Extract the [X, Y] coordinate from the center of the cell holding the provided text.  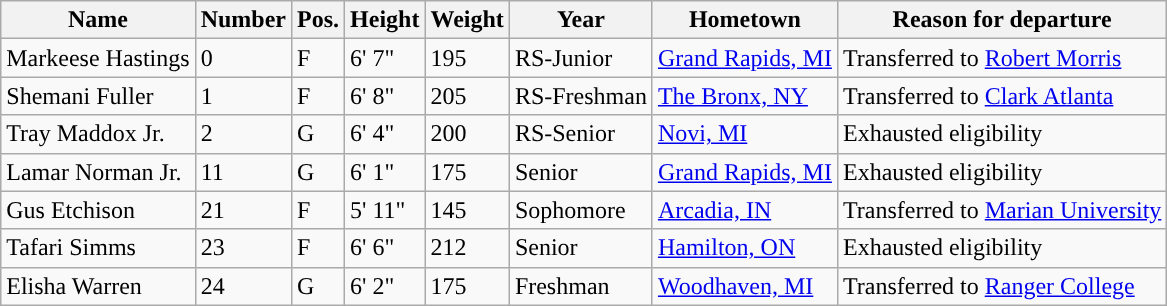
6' 1" [385, 172]
The Bronx, NY [744, 96]
Arcadia, IN [744, 210]
11 [243, 172]
Reason for departure [1002, 20]
Number [243, 20]
Sophomore [580, 210]
145 [467, 210]
5' 11" [385, 210]
RS-Junior [580, 58]
21 [243, 210]
RS-Freshman [580, 96]
205 [467, 96]
6' 6" [385, 248]
Gus Etchison [98, 210]
Tray Maddox Jr. [98, 134]
1 [243, 96]
6' 2" [385, 286]
Transferred to Robert Morris [1002, 58]
Transferred to Ranger College [1002, 286]
Markeese Hastings [98, 58]
Transferred to Marian University [1002, 210]
Weight [467, 20]
Name [98, 20]
Novi, MI [744, 134]
23 [243, 248]
212 [467, 248]
Hometown [744, 20]
6' 4" [385, 134]
24 [243, 286]
Tafari Simms [98, 248]
200 [467, 134]
0 [243, 58]
Year [580, 20]
Shemani Fuller [98, 96]
Hamilton, ON [744, 248]
Pos. [318, 20]
Transferred to Clark Atlanta [1002, 96]
2 [243, 134]
Woodhaven, MI [744, 286]
6' 8" [385, 96]
Height [385, 20]
195 [467, 58]
6' 7" [385, 58]
RS-Senior [580, 134]
Lamar Norman Jr. [98, 172]
Elisha Warren [98, 286]
Freshman [580, 286]
